Return [X, Y] of the center of cell containing provided text 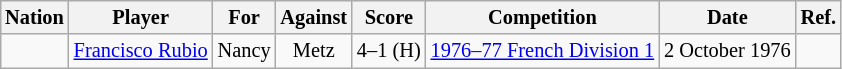
Ref. [818, 17]
For [244, 17]
Competition [542, 17]
1976–77 French Division 1 [542, 51]
2 October 1976 [728, 51]
Francisco Rubio [141, 51]
4–1 (H) [389, 51]
Against [314, 17]
Nancy [244, 51]
Date [728, 17]
Metz [314, 51]
Score [389, 17]
Nation [34, 17]
Player [141, 17]
